Identify which cell holds the provided text, then report its (X, Y) central coordinate. 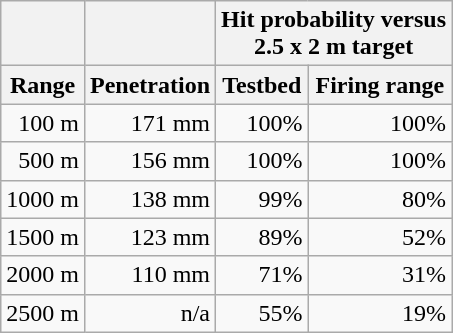
19% (380, 313)
89% (262, 237)
100 m (43, 123)
123 mm (150, 237)
52% (380, 237)
1000 m (43, 199)
500 m (43, 161)
55% (262, 313)
171 mm (150, 123)
99% (262, 199)
Testbed (262, 85)
Penetration (150, 85)
80% (380, 199)
Range (43, 85)
1500 m (43, 237)
71% (262, 275)
138 mm (150, 199)
Firing range (380, 85)
31% (380, 275)
110 mm (150, 275)
156 mm (150, 161)
n/a (150, 313)
2000 m (43, 275)
2500 m (43, 313)
Hit probability versus 2.5 x 2 m target (334, 34)
